Output the (X, Y) coordinate of the center of the cell containing the given text.  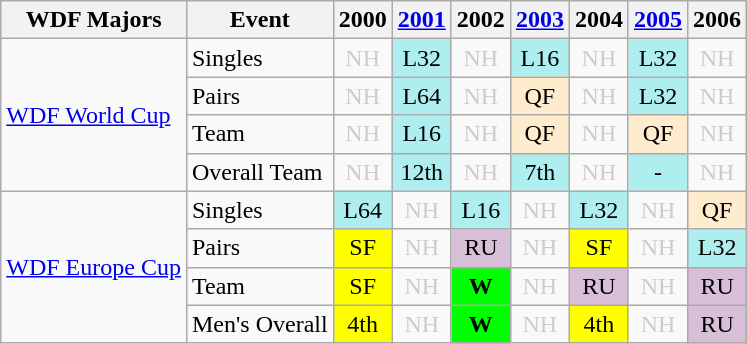
2002 (480, 20)
Men's Overall (260, 324)
Event (260, 20)
2004 (598, 20)
WDF Europe Cup (94, 267)
WDF World Cup (94, 115)
2003 (540, 20)
2000 (362, 20)
7th (540, 172)
12th (422, 172)
2001 (422, 20)
WDF Majors (94, 20)
Overall Team (260, 172)
2006 (718, 20)
2005 (658, 20)
- (658, 172)
